From the cell containing the given text, extract its center point as [X, Y] coordinate. 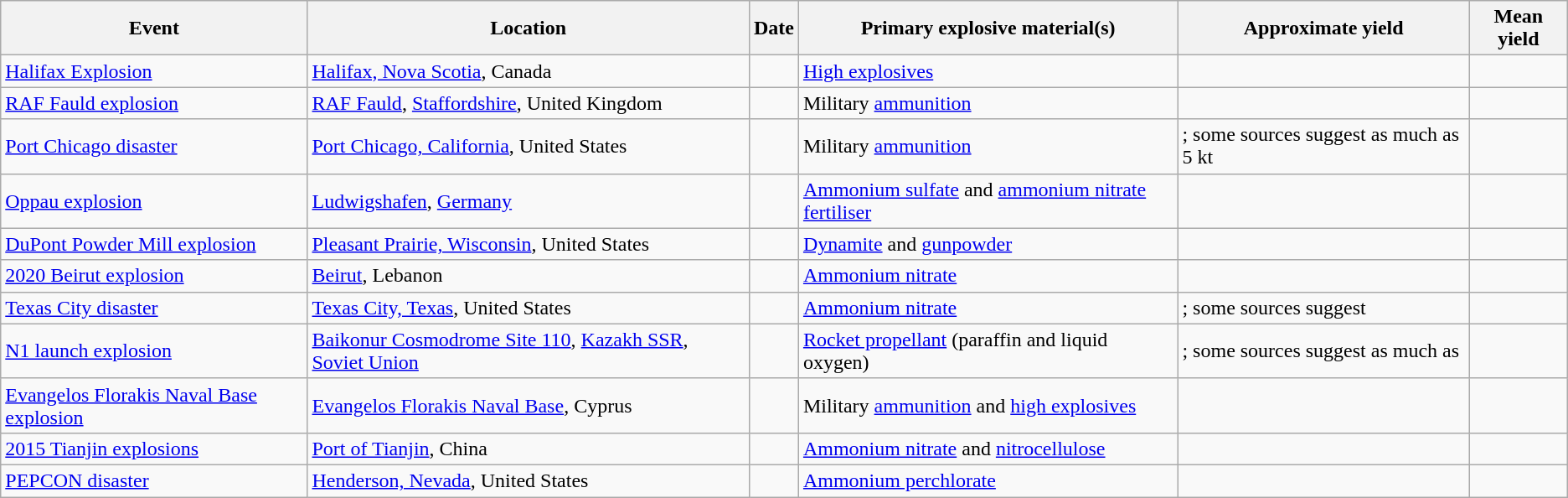
Dynamite and gunpowder [988, 244]
Rocket propellant (paraffin and liquid oxygen) [988, 350]
Military ammunition and high explosives [988, 406]
Ammonium perchlorate [988, 480]
Ludwigshafen, Germany [528, 201]
Oppau explosion [154, 201]
2015 Tianjin explosions [154, 449]
Beirut, Lebanon [528, 276]
PEPCON disaster [154, 480]
Date [774, 29]
Mean yield [1518, 29]
Approximate yield [1323, 29]
Baikonur Cosmodrome Site 110, Kazakh SSR, Soviet Union [528, 350]
RAF Fauld explosion [154, 103]
Ammonium nitrate and nitrocellulose [988, 449]
N1 launch explosion [154, 350]
Halifax Explosion [154, 71]
; some sources suggest as much as 5 kt [1323, 146]
Event [154, 29]
Port of Tianjin, China [528, 449]
RAF Fauld, Staffordshire, United Kingdom [528, 103]
Henderson, Nevada, United States [528, 480]
2020 Beirut explosion [154, 276]
Texas City, Texas, United States [528, 308]
Texas City disaster [154, 308]
Pleasant Prairie, Wisconsin, United States [528, 244]
Ammonium sulfate and ammonium nitrate fertiliser [988, 201]
Port Chicago, California, United States [528, 146]
Evangelos Florakis Naval Base, Cyprus [528, 406]
; some sources suggest [1323, 308]
Port Chicago disaster [154, 146]
Location [528, 29]
; some sources suggest as much as [1323, 350]
High explosives [988, 71]
Halifax, Nova Scotia, Canada [528, 71]
Primary explosive material(s) [988, 29]
DuPont Powder Mill explosion [154, 244]
Evangelos Florakis Naval Base explosion [154, 406]
